Pinpoint the cell where the given text exists, returning its [x, y] midpoint coordinate. 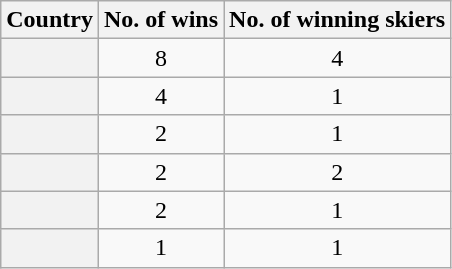
Country [50, 20]
No. of winning skiers [338, 20]
No. of wins [160, 20]
8 [160, 58]
